Return (X, Y) of the center of cell containing provided text 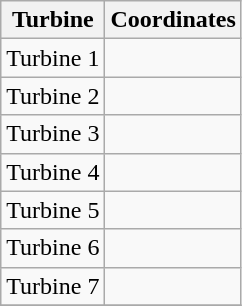
Turbine 1 (53, 58)
Turbine 3 (53, 134)
Turbine 2 (53, 96)
Turbine 4 (53, 172)
Turbine 5 (53, 210)
Coordinates (173, 20)
Turbine 7 (53, 286)
Turbine (53, 20)
Turbine 6 (53, 248)
